Detect which cell encompasses the target text, then output its [X, Y] center coordinate. 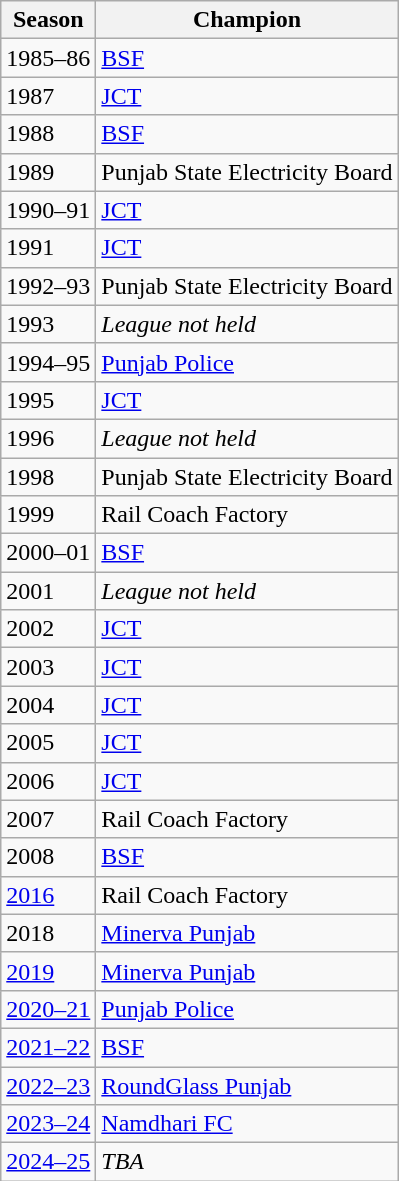
2000–01 [48, 553]
2001 [48, 591]
2018 [48, 933]
Champion [247, 20]
1999 [48, 515]
RoundGlass Punjab [247, 1085]
1994–95 [48, 362]
1996 [48, 438]
1988 [48, 134]
2022–23 [48, 1085]
2007 [48, 819]
2004 [48, 705]
1987 [48, 96]
1992–93 [48, 286]
2003 [48, 667]
2016 [48, 895]
2024–25 [48, 1162]
2006 [48, 781]
TBA [247, 1162]
1985–86 [48, 58]
2008 [48, 857]
1990–91 [48, 210]
Season [48, 20]
1995 [48, 400]
2019 [48, 971]
2023–24 [48, 1124]
2005 [48, 743]
1991 [48, 248]
Namdhari FC [247, 1124]
1998 [48, 477]
2020–21 [48, 1009]
1989 [48, 172]
2021–22 [48, 1047]
2002 [48, 629]
1993 [48, 324]
